For the text-containing cell, return its midpoint in [X, Y] coordinate format. 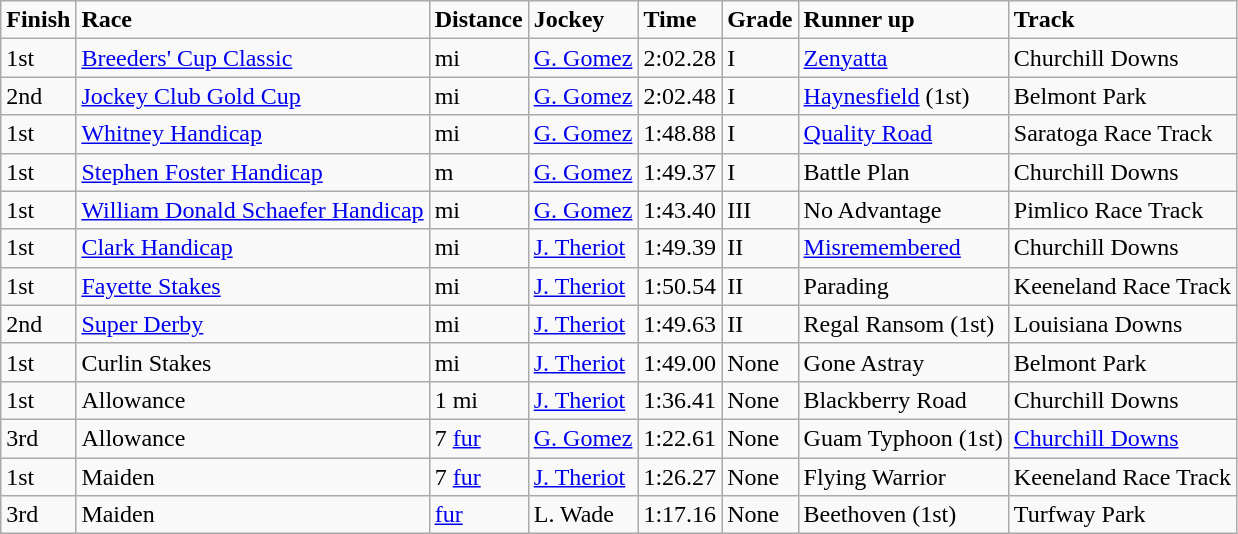
Jockey Club Gold Cup [252, 96]
Clark Handicap [252, 248]
Time [680, 20]
Saratoga Race Track [1122, 134]
Quality Road [903, 134]
1:26.27 [680, 477]
III [760, 210]
L. Wade [583, 515]
Louisiana Downs [1122, 324]
1:48.88 [680, 134]
1 mi [478, 400]
Grade [760, 20]
1:43.40 [680, 210]
1:49.00 [680, 362]
Zenyatta [903, 58]
Curlin Stakes [252, 362]
Beethoven (1st) [903, 515]
Guam Typhoon (1st) [903, 438]
Fayette Stakes [252, 286]
Jockey [583, 20]
Race [252, 20]
fur [478, 515]
Regal Ransom (1st) [903, 324]
1:49.39 [680, 248]
Parading [903, 286]
Pimlico Race Track [1122, 210]
Turfway Park [1122, 515]
Gone Astray [903, 362]
1:36.41 [680, 400]
Battle Plan [903, 172]
Blackberry Road [903, 400]
Distance [478, 20]
Misremembered [903, 248]
1:49.63 [680, 324]
Finish [38, 20]
Stephen Foster Handicap [252, 172]
m [478, 172]
1:50.54 [680, 286]
2:02.28 [680, 58]
No Advantage [903, 210]
Breeders' Cup Classic [252, 58]
Runner up [903, 20]
Super Derby [252, 324]
1:22.61 [680, 438]
Whitney Handicap [252, 134]
1:49.37 [680, 172]
2:02.48 [680, 96]
1:17.16 [680, 515]
Flying Warrior [903, 477]
Haynesfield (1st) [903, 96]
Track [1122, 20]
William Donald Schaefer Handicap [252, 210]
